Extract the [X, Y] coordinate from the center of the cell holding the provided text.  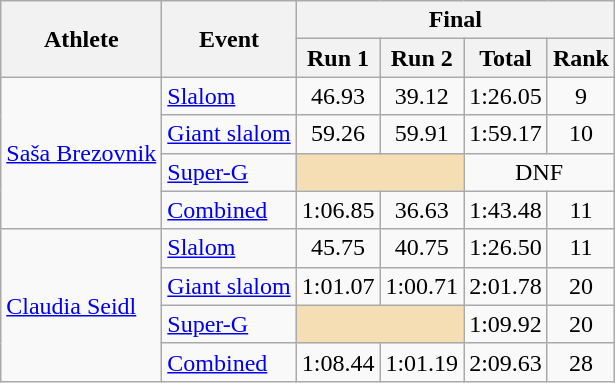
Saša Brezovnik [82, 153]
Final [455, 20]
39.12 [422, 96]
1:06.85 [338, 210]
Athlete [82, 39]
59.26 [338, 134]
Run 2 [422, 58]
DNF [540, 172]
10 [580, 134]
Claudia Seidl [82, 305]
9 [580, 96]
2:01.78 [506, 286]
2:09.63 [506, 362]
Run 1 [338, 58]
1:43.48 [506, 210]
Rank [580, 58]
1:09.92 [506, 324]
1:01.07 [338, 286]
1:26.05 [506, 96]
Total [506, 58]
36.63 [422, 210]
59.91 [422, 134]
1:01.19 [422, 362]
28 [580, 362]
1:08.44 [338, 362]
Event [229, 39]
40.75 [422, 248]
46.93 [338, 96]
1:59.17 [506, 134]
1:26.50 [506, 248]
1:00.71 [422, 286]
45.75 [338, 248]
